Locate the cell with the specified text and output its (x, y) center coordinate. 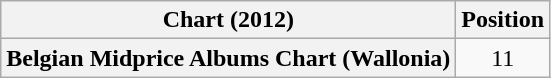
Belgian Midprice Albums Chart (Wallonia) (228, 58)
11 (503, 58)
Chart (2012) (228, 20)
Position (503, 20)
